Find where the given text appears and provide that cell's center as (X, Y) coordinate. 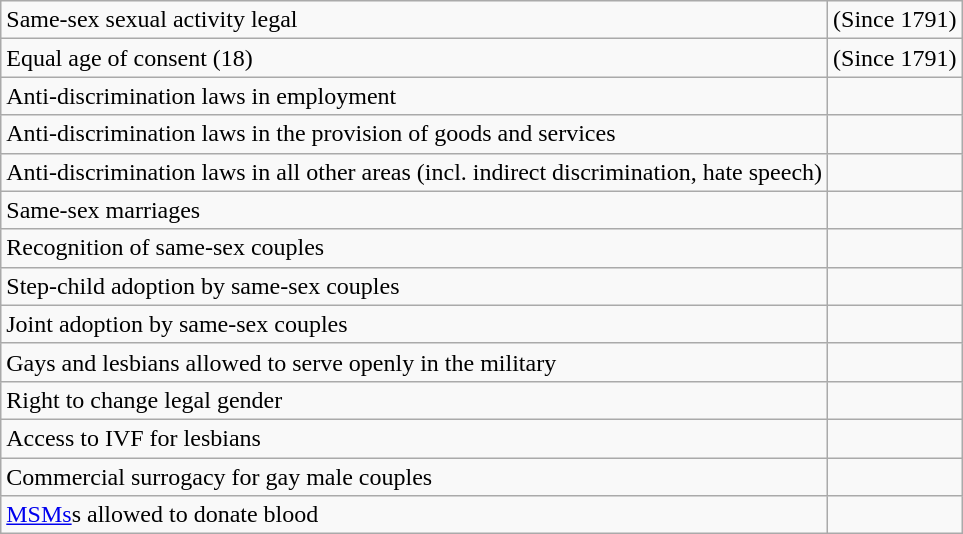
Gays and lesbians allowed to serve openly in the military (414, 362)
Step-child adoption by same-sex couples (414, 286)
Anti-discrimination laws in the provision of goods and services (414, 134)
MSMss allowed to donate blood (414, 515)
Same-sex sexual activity legal (414, 20)
Right to change legal gender (414, 400)
Anti-discrimination laws in employment (414, 96)
Same-sex marriages (414, 210)
Joint adoption by same-sex couples (414, 324)
Recognition of same-sex couples (414, 248)
Anti-discrimination laws in all other areas (incl. indirect discrimination, hate speech) (414, 172)
Commercial surrogacy for gay male couples (414, 477)
Equal age of consent (18) (414, 58)
Access to IVF for lesbians (414, 438)
